For the text-containing cell, return its midpoint in (X, Y) coordinate format. 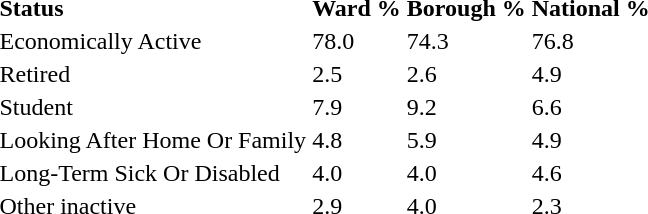
5.9 (466, 140)
9.2 (466, 107)
78.0 (357, 41)
2.5 (357, 74)
4.8 (357, 140)
2.6 (466, 74)
74.3 (466, 41)
7.9 (357, 107)
